Return the (X, Y) coordinate for the center point of the cell that contains the specified text.  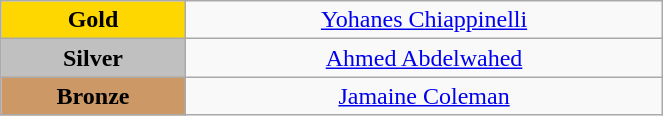
Silver (93, 58)
Gold (93, 20)
Yohanes Chiappinelli (424, 20)
Ahmed Abdelwahed (424, 58)
Jamaine Coleman (424, 96)
Bronze (93, 96)
